Identify which cell holds the provided text, then report its (x, y) central coordinate. 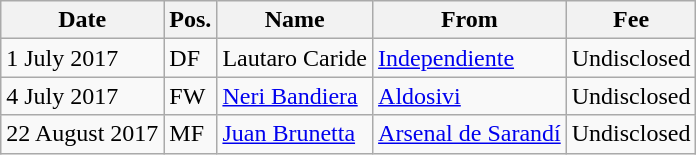
FW (190, 96)
Date (82, 20)
4 July 2017 (82, 96)
Name (295, 20)
Aldosivi (470, 96)
22 August 2017 (82, 134)
1 July 2017 (82, 58)
Fee (631, 20)
DF (190, 58)
Neri Bandiera (295, 96)
Pos. (190, 20)
From (470, 20)
Juan Brunetta (295, 134)
Lautaro Caride (295, 58)
Arsenal de Sarandí (470, 134)
MF (190, 134)
Independiente (470, 58)
